Extract the [X, Y] coordinate from the center of the cell holding the provided text.  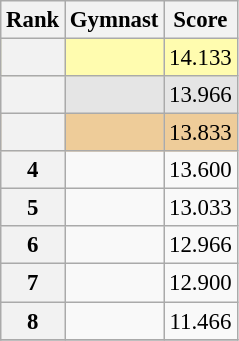
Rank [33, 20]
8 [33, 321]
5 [33, 208]
13.833 [200, 133]
13.966 [200, 95]
11.466 [200, 321]
14.133 [200, 58]
12.966 [200, 245]
7 [33, 283]
13.600 [200, 170]
Gymnast [114, 20]
6 [33, 245]
12.900 [200, 283]
4 [33, 170]
Score [200, 20]
13.033 [200, 208]
